Capture the cell that displays the provided text and extract its (X, Y) central coordinate. 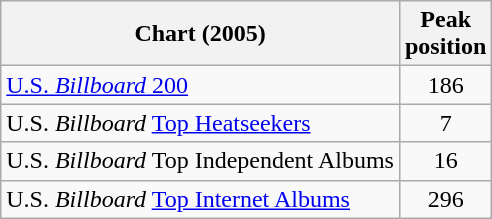
Chart (2005) (200, 34)
U.S. Billboard Top Internet Albums (200, 199)
7 (445, 123)
U.S. Billboard Top Independent Albums (200, 161)
Peakposition (445, 34)
296 (445, 199)
U.S. Billboard 200 (200, 85)
U.S. Billboard Top Heatseekers (200, 123)
186 (445, 85)
16 (445, 161)
